From the cell containing the given text, extract its center point as [X, Y] coordinate. 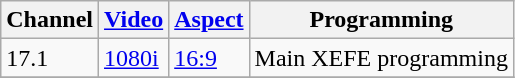
Channel [50, 20]
Programming [381, 20]
Main XEFE programming [381, 58]
Aspect [209, 20]
1080i [134, 58]
Video [134, 20]
17.1 [50, 58]
16:9 [209, 58]
